Provide the [X, Y] coordinate of the cell's center where the given text is located.  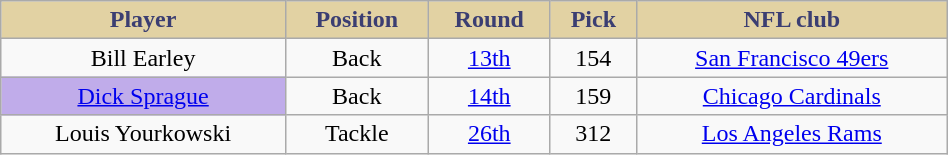
San Francisco 49ers [792, 58]
Position [356, 20]
312 [593, 134]
Bill Earley [144, 58]
13th [489, 58]
NFL club [792, 20]
Dick Sprague [144, 96]
154 [593, 58]
159 [593, 96]
Round [489, 20]
Tackle [356, 134]
Pick [593, 20]
26th [489, 134]
Player [144, 20]
Chicago Cardinals [792, 96]
Los Angeles Rams [792, 134]
Louis Yourkowski [144, 134]
14th [489, 96]
